For the text-containing cell, return its midpoint in [X, Y] coordinate format. 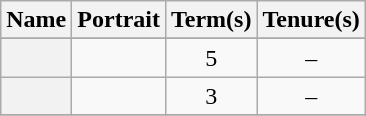
5 [211, 58]
Term(s) [211, 20]
Name [36, 20]
Tenure(s) [311, 20]
Portrait [119, 20]
3 [211, 96]
